Return [x, y] of the center of cell containing provided text 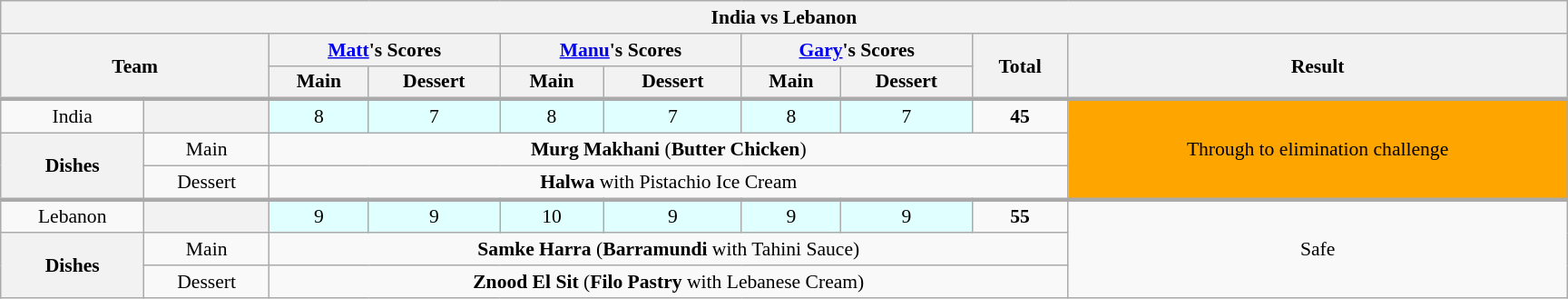
55 [1020, 216]
India [73, 116]
10 [552, 216]
Through to elimination challenge [1318, 150]
Samke Harra (Barramundi with Tahini Sauce) [669, 250]
Safe [1318, 248]
Team [135, 67]
Matt's Scores [385, 50]
Result [1318, 67]
India vs Lebanon [784, 17]
Halwa with Pistachio Ice Cream [669, 182]
Gary's Scores [857, 50]
Total [1020, 67]
Znood El Sit (Filo Pastry with Lebanese Cream) [669, 282]
Manu's Scores [621, 50]
Lebanon [73, 216]
Murg Makhani (Butter Chicken) [669, 150]
45 [1020, 116]
